Locate the cell with the specified text and output its [X, Y] center coordinate. 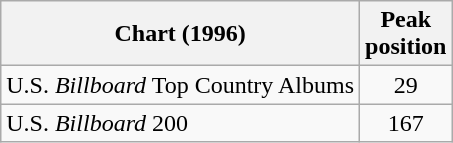
167 [406, 123]
29 [406, 85]
Peakposition [406, 34]
U.S. Billboard Top Country Albums [180, 85]
U.S. Billboard 200 [180, 123]
Chart (1996) [180, 34]
